Identify which cell holds the provided text, then report its [x, y] central coordinate. 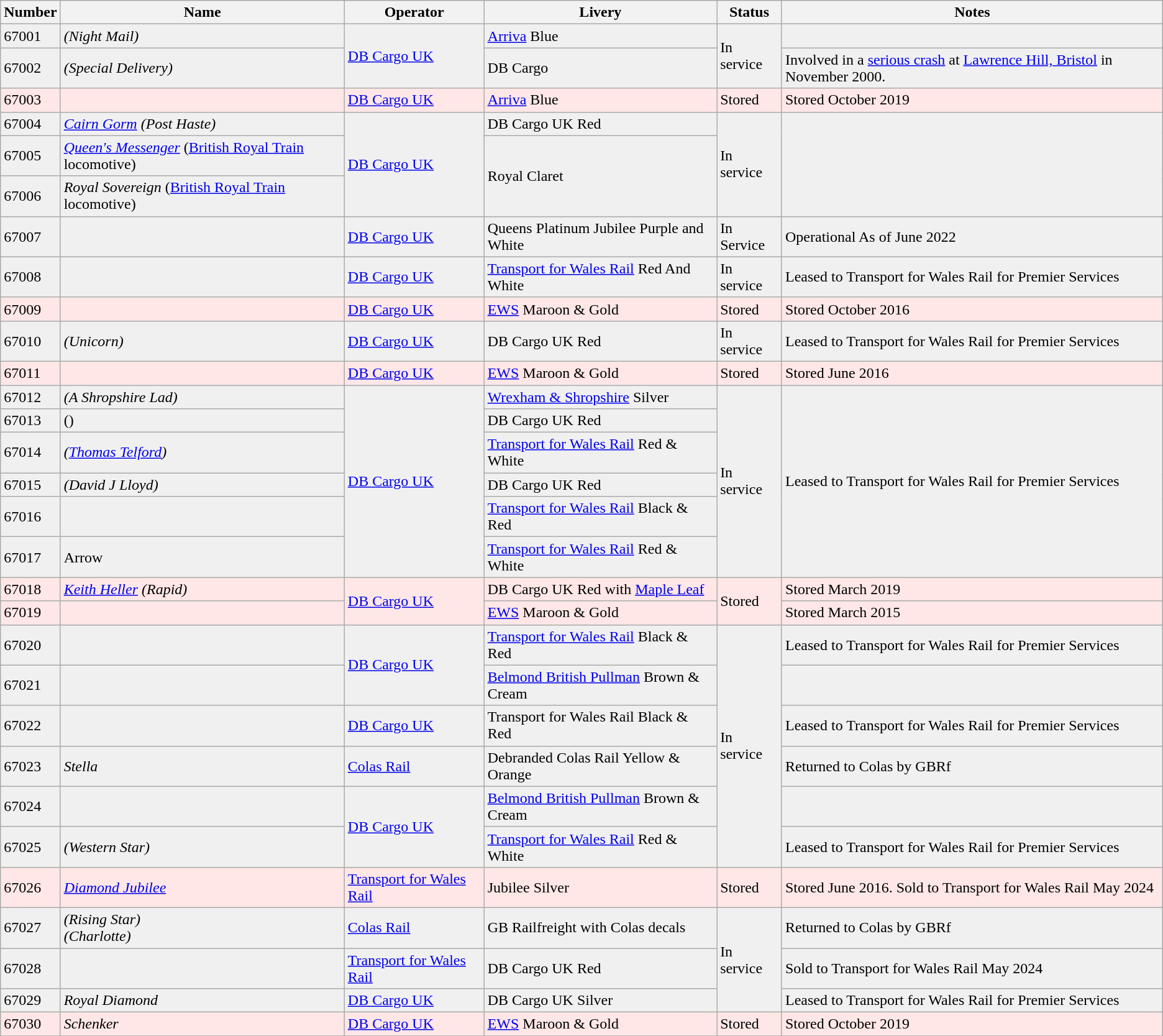
67024 [30, 807]
67008 [30, 277]
GB Railfreight with Colas decals [600, 927]
(Rising Star)(Charlotte) [203, 927]
67003 [30, 100]
67005 [30, 155]
67010 [30, 341]
In Service [749, 236]
67017 [30, 557]
67007 [30, 236]
(Thomas Telford) [203, 452]
67019 [30, 613]
Royal Sovereign (British Royal Train locomotive) [203, 196]
(David J Lloyd) [203, 485]
DB Cargo [600, 68]
Transport for Wales Rail Red And White [600, 277]
Notes [972, 12]
67020 [30, 645]
67018 [30, 589]
Operational As of June 2022 [972, 236]
Stored June 2016 [972, 373]
Number [30, 12]
Involved in a serious crash at Lawrence Hill, Bristol in November 2000. [972, 68]
Queen's Messenger (British Royal Train locomotive) [203, 155]
(Special Delivery) [203, 68]
67009 [30, 309]
() [203, 421]
(A Shropshire Lad) [203, 397]
67004 [30, 124]
Stored March 2015 [972, 613]
(Western Star) [203, 846]
Wrexham & Shropshire Silver [600, 397]
Name [203, 12]
Arrow [203, 557]
Royal Diamond [203, 1001]
Diamond Jubilee [203, 887]
Cairn Gorm (Post Haste) [203, 124]
67029 [30, 1001]
Keith Heller (Rapid) [203, 589]
Livery [600, 12]
67014 [30, 452]
67012 [30, 397]
Sold to Transport for Wales Rail May 2024 [972, 968]
67015 [30, 485]
67013 [30, 421]
Stored June 2016. Sold to Transport for Wales Rail May 2024 [972, 887]
67002 [30, 68]
67011 [30, 373]
67023 [30, 766]
67022 [30, 726]
DB Cargo UK Red with Maple Leaf [600, 589]
Royal Claret [600, 176]
67025 [30, 846]
67016 [30, 517]
67027 [30, 927]
67021 [30, 685]
(Night Mail) [203, 36]
(Unicorn) [203, 341]
Stella [203, 766]
67026 [30, 887]
67001 [30, 36]
Schenker [203, 1024]
Operator [414, 12]
67028 [30, 968]
Debranded Colas Rail Yellow & Orange [600, 766]
Queens Platinum Jubilee Purple and White [600, 236]
Jubilee Silver [600, 887]
Status [749, 12]
DB Cargo UK Silver [600, 1001]
Stored October 2016 [972, 309]
67030 [30, 1024]
Stored March 2019 [972, 589]
67006 [30, 196]
